Pinpoint the cell where the given text exists, returning its [X, Y] midpoint coordinate. 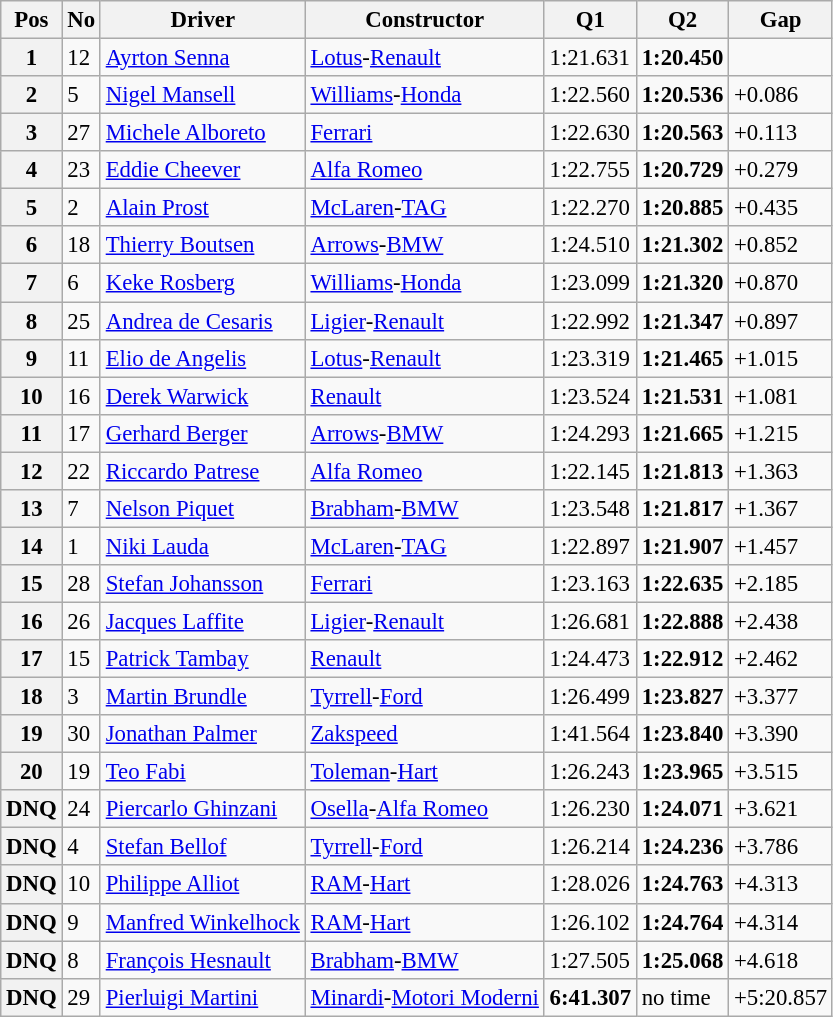
Manfred Winkelhock [202, 922]
1:21.817 [682, 509]
+2.438 [781, 621]
Pierluigi Martini [202, 997]
1:26.499 [590, 697]
Pos [32, 20]
1:28.026 [590, 885]
14 [32, 546]
1:26.214 [590, 847]
1:22.630 [590, 133]
Eddie Cheever [202, 170]
Osella-Alfa Romeo [424, 809]
Gap [781, 20]
1:20.450 [682, 58]
Niki Lauda [202, 546]
1:23.524 [590, 396]
+0.113 [781, 133]
29 [81, 997]
+1.367 [781, 509]
1:23.099 [590, 283]
1:21.813 [682, 471]
1:24.071 [682, 809]
1:41.564 [590, 734]
Patrick Tambay [202, 659]
Michele Alboreto [202, 133]
1:24.763 [682, 885]
1:22.635 [682, 584]
Q1 [590, 20]
+3.621 [781, 809]
6:41.307 [590, 997]
Nelson Piquet [202, 509]
Constructor [424, 20]
1:21.320 [682, 283]
+1.015 [781, 358]
24 [81, 809]
+0.852 [781, 245]
1:21.665 [682, 433]
30 [81, 734]
1:20.885 [682, 208]
1:24.473 [590, 659]
+3.377 [781, 697]
1:22.755 [590, 170]
1:23.840 [682, 734]
1:21.347 [682, 321]
1:24.236 [682, 847]
1:26.102 [590, 922]
Jonathan Palmer [202, 734]
1:23.827 [682, 697]
25 [81, 321]
+4.313 [781, 885]
26 [81, 621]
22 [81, 471]
27 [81, 133]
Q2 [682, 20]
Ayrton Senna [202, 58]
1:21.631 [590, 58]
1:23.548 [590, 509]
1:21.465 [682, 358]
Keke Rosberg [202, 283]
1:20.729 [682, 170]
1:21.907 [682, 546]
1:22.145 [590, 471]
François Hesnault [202, 960]
1:26.681 [590, 621]
1:21.302 [682, 245]
Driver [202, 20]
1:25.068 [682, 960]
Stefan Johansson [202, 584]
1:24.764 [682, 922]
Riccardo Patrese [202, 471]
1:21.531 [682, 396]
23 [81, 170]
Piercarlo Ghinzani [202, 809]
1:27.505 [590, 960]
1:20.563 [682, 133]
Stefan Bellof [202, 847]
+1.363 [781, 471]
1:26.230 [590, 809]
+3.786 [781, 847]
Nigel Mansell [202, 95]
+0.897 [781, 321]
1:26.243 [590, 772]
Andrea de Cesaris [202, 321]
1:23.163 [590, 584]
Gerhard Berger [202, 433]
+0.435 [781, 208]
Alain Prost [202, 208]
1:23.319 [590, 358]
+3.515 [781, 772]
Thierry Boutsen [202, 245]
1:23.965 [682, 772]
13 [32, 509]
+0.086 [781, 95]
1:24.293 [590, 433]
no time [682, 997]
+1.081 [781, 396]
1:22.897 [590, 546]
Martin Brundle [202, 697]
28 [81, 584]
Toleman-Hart [424, 772]
+0.870 [781, 283]
1:22.992 [590, 321]
Philippe Alliot [202, 885]
1:20.536 [682, 95]
Derek Warwick [202, 396]
+3.390 [781, 734]
+4.618 [781, 960]
+2.462 [781, 659]
+1.215 [781, 433]
Minardi-Motori Moderni [424, 997]
+1.457 [781, 546]
Jacques Laffite [202, 621]
1:22.912 [682, 659]
+4.314 [781, 922]
+0.279 [781, 170]
Teo Fabi [202, 772]
1:22.888 [682, 621]
20 [32, 772]
1:22.270 [590, 208]
Zakspeed [424, 734]
1:24.510 [590, 245]
Elio de Angelis [202, 358]
1:22.560 [590, 95]
+2.185 [781, 584]
+5:20.857 [781, 997]
No [81, 20]
